Identify which cell holds the provided text, then report its (X, Y) central coordinate. 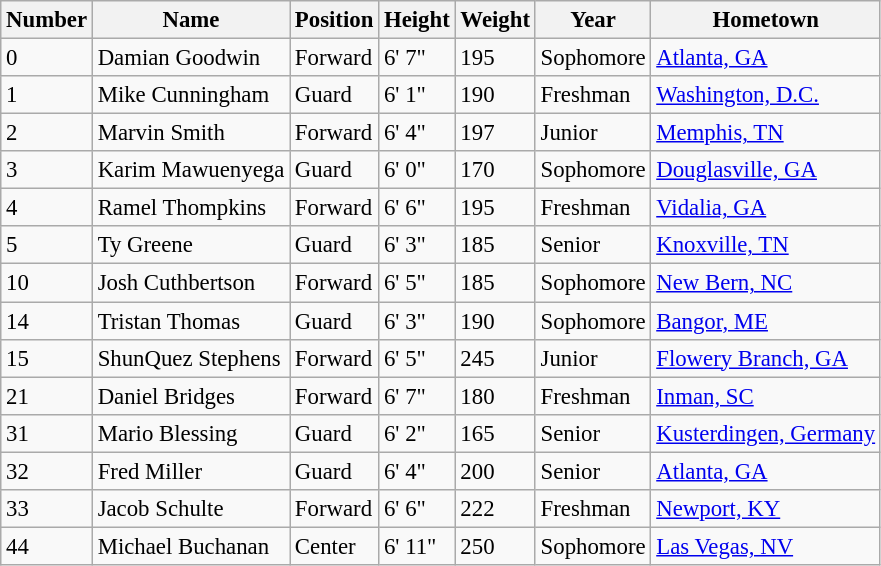
Flowery Branch, GA (766, 358)
Tristan Thomas (190, 321)
6' 11" (417, 546)
1 (47, 95)
33 (47, 509)
Washington, D.C. (766, 95)
Karim Mawuenyega (190, 170)
44 (47, 546)
Position (334, 20)
Bangor, ME (766, 321)
Marvin Smith (190, 133)
Ty Greene (190, 245)
165 (495, 433)
Number (47, 20)
Josh Cuthbertson (190, 283)
170 (495, 170)
Weight (495, 20)
Newport, KY (766, 509)
Year (593, 20)
Center (334, 546)
Vidalia, GA (766, 208)
10 (47, 283)
3 (47, 170)
Mario Blessing (190, 433)
Memphis, TN (766, 133)
Inman, SC (766, 396)
ShunQuez Stephens (190, 358)
Michael Buchanan (190, 546)
245 (495, 358)
5 (47, 245)
31 (47, 433)
Height (417, 20)
222 (495, 509)
200 (495, 471)
14 (47, 321)
Douglasville, GA (766, 170)
Kusterdingen, Germany (766, 433)
250 (495, 546)
Hometown (766, 20)
180 (495, 396)
Name (190, 20)
15 (47, 358)
Fred Miller (190, 471)
Mike Cunningham (190, 95)
4 (47, 208)
Damian Goodwin (190, 58)
0 (47, 58)
21 (47, 396)
Ramel Thompkins (190, 208)
6' 0" (417, 170)
2 (47, 133)
New Bern, NC (766, 283)
Knoxville, TN (766, 245)
32 (47, 471)
197 (495, 133)
Las Vegas, NV (766, 546)
Daniel Bridges (190, 396)
6' 2" (417, 433)
6' 1" (417, 95)
Jacob Schulte (190, 509)
